Extract the (x, y) coordinate from the center of the cell holding the provided text.  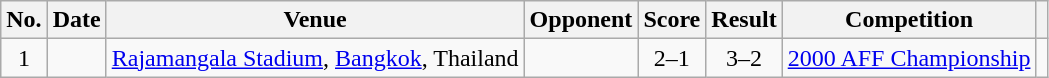
1 (24, 58)
2000 AFF Championship (909, 58)
Date (76, 20)
Opponent (581, 20)
Score (672, 20)
Rajamangala Stadium, Bangkok, Thailand (315, 58)
Venue (315, 20)
3–2 (744, 58)
Result (744, 20)
Competition (909, 20)
No. (24, 20)
2–1 (672, 58)
